Extract the [x, y] coordinate from the center of the cell holding the provided text.  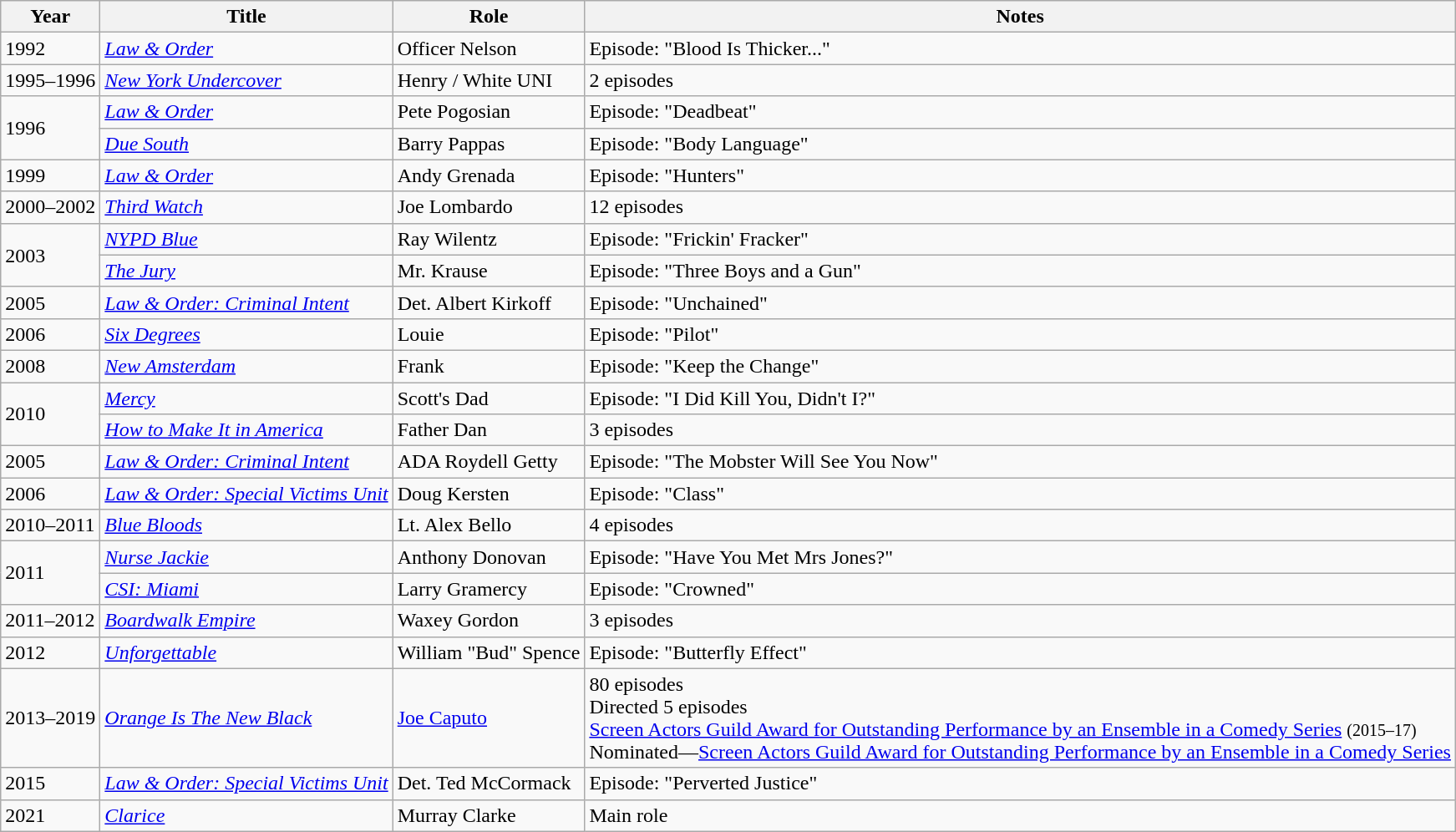
NYPD Blue [246, 239]
2015 [50, 784]
1999 [50, 175]
Boardwalk Empire [246, 621]
William "Bud" Spence [489, 652]
2010 [50, 414]
Episode: "Hunters" [1021, 175]
4 episodes [1021, 525]
Louie [489, 334]
Episode: "Body Language" [1021, 144]
Due South [246, 144]
Episode: "Unchained" [1021, 302]
Mercy [246, 398]
Unforgettable [246, 652]
1995–1996 [50, 80]
Larry Gramercy [489, 589]
2013–2019 [50, 718]
Blue Bloods [246, 525]
How to Make It in America [246, 430]
Role [489, 17]
CSI: Miami [246, 589]
Episode: "Blood Is Thicker..." [1021, 48]
Episode: "Perverted Justice" [1021, 784]
1992 [50, 48]
Episode: "Class" [1021, 494]
New York Undercover [246, 80]
Officer Nelson [489, 48]
Scott's Dad [489, 398]
Andy Grenada [489, 175]
Clarice [246, 815]
Six Degrees [246, 334]
Episode: "Have You Met Mrs Jones?" [1021, 557]
New Amsterdam [246, 366]
Orange Is The New Black [246, 718]
Henry / White UNI [489, 80]
Barry Pappas [489, 144]
2011–2012 [50, 621]
The Jury [246, 271]
Episode: "I Did Kill You, Didn't I?" [1021, 398]
ADA Roydell Getty [489, 462]
Joe Lombardo [489, 207]
2008 [50, 366]
Title [246, 17]
Det. Ted McCormack [489, 784]
2012 [50, 652]
Episode: "Deadbeat" [1021, 112]
Pete Pogosian [489, 112]
Notes [1021, 17]
Doug Kersten [489, 494]
Ray Wilentz [489, 239]
Lt. Alex Bello [489, 525]
Third Watch [246, 207]
Episode: "Frickin' Fracker" [1021, 239]
Episode: "Butterfly Effect" [1021, 652]
2 episodes [1021, 80]
Murray Clarke [489, 815]
Det. Albert Kirkoff [489, 302]
Episode: "Keep the Change" [1021, 366]
12 episodes [1021, 207]
Episode: "Crowned" [1021, 589]
Mr. Krause [489, 271]
Father Dan [489, 430]
Nurse Jackie [246, 557]
2003 [50, 255]
2021 [50, 815]
Episode: "The Mobster Will See You Now" [1021, 462]
2000–2002 [50, 207]
Anthony Donovan [489, 557]
Frank [489, 366]
Episode: "Three Boys and a Gun" [1021, 271]
Year [50, 17]
Joe Caputo [489, 718]
Main role [1021, 815]
Episode: "Pilot" [1021, 334]
Waxey Gordon [489, 621]
2011 [50, 573]
2010–2011 [50, 525]
1996 [50, 128]
